For the text-containing cell, return its midpoint in [X, Y] coordinate format. 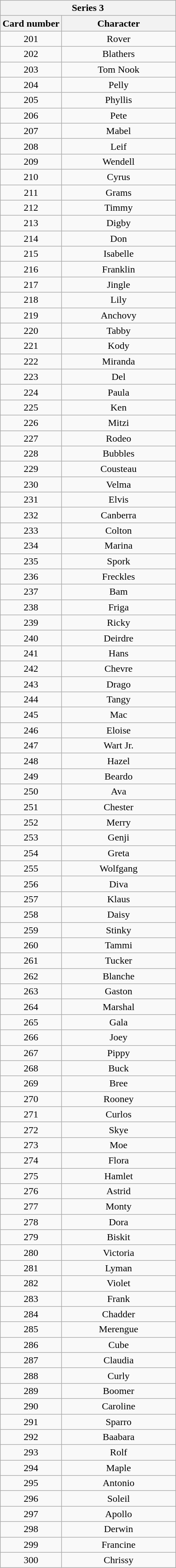
212 [31, 208]
Ricky [118, 623]
Moe [118, 1145]
Colton [118, 530]
Blathers [118, 54]
Jingle [118, 285]
280 [31, 1253]
296 [31, 1499]
Mabel [118, 131]
Buck [118, 1068]
223 [31, 377]
Tom Nook [118, 69]
Rover [118, 39]
Grams [118, 193]
Franklin [118, 269]
293 [31, 1453]
270 [31, 1099]
Wart Jr. [118, 746]
Chrissy [118, 1560]
Gala [118, 1022]
Drago [118, 684]
Dora [118, 1222]
222 [31, 361]
282 [31, 1283]
241 [31, 653]
240 [31, 638]
Marshal [118, 1007]
Pete [118, 115]
294 [31, 1468]
263 [31, 992]
Monty [118, 1207]
286 [31, 1345]
Spork [118, 561]
Boomer [118, 1391]
Ken [118, 407]
Miranda [118, 361]
292 [31, 1437]
254 [31, 853]
Series 3 [88, 8]
272 [31, 1130]
230 [31, 484]
217 [31, 285]
250 [31, 792]
Velma [118, 484]
291 [31, 1421]
243 [31, 684]
Character [118, 23]
Deirdre [118, 638]
207 [31, 131]
Leif [118, 146]
261 [31, 961]
224 [31, 392]
Cube [118, 1345]
Pippy [118, 1053]
216 [31, 269]
Frank [118, 1299]
Bubbles [118, 454]
275 [31, 1176]
Baabara [118, 1437]
298 [31, 1529]
Klaus [118, 899]
269 [31, 1084]
Tucker [118, 961]
252 [31, 822]
Daisy [118, 914]
300 [31, 1560]
Wendell [118, 161]
Joey [118, 1038]
Anchovy [118, 315]
Hamlet [118, 1176]
Sparro [118, 1421]
Astrid [118, 1191]
Tabby [118, 331]
Maple [118, 1468]
239 [31, 623]
Blanche [118, 976]
Merengue [118, 1329]
Caroline [118, 1406]
Lyman [118, 1268]
244 [31, 700]
Gaston [118, 992]
Friga [118, 607]
Mitzi [118, 423]
268 [31, 1068]
Beardo [118, 776]
273 [31, 1145]
Chadder [118, 1314]
209 [31, 161]
276 [31, 1191]
Paula [118, 392]
Eloise [118, 730]
Card number [31, 23]
237 [31, 592]
227 [31, 438]
278 [31, 1222]
277 [31, 1207]
220 [31, 331]
290 [31, 1406]
228 [31, 454]
Marina [118, 546]
284 [31, 1314]
Canberra [118, 515]
208 [31, 146]
236 [31, 576]
Rolf [118, 1453]
Lily [118, 300]
262 [31, 976]
257 [31, 899]
Cyrus [118, 177]
279 [31, 1237]
Biskit [118, 1237]
245 [31, 715]
Stinky [118, 930]
Curly [118, 1375]
267 [31, 1053]
274 [31, 1160]
Tammi [118, 945]
242 [31, 669]
265 [31, 1022]
Hazel [118, 761]
Digby [118, 223]
Antonio [118, 1483]
238 [31, 607]
Kody [118, 346]
Phyllis [118, 100]
289 [31, 1391]
Del [118, 377]
215 [31, 254]
201 [31, 39]
Skye [118, 1130]
247 [31, 746]
246 [31, 730]
Rodeo [118, 438]
233 [31, 530]
226 [31, 423]
Freckles [118, 576]
259 [31, 930]
211 [31, 193]
214 [31, 239]
206 [31, 115]
266 [31, 1038]
256 [31, 884]
219 [31, 315]
Merry [118, 822]
229 [31, 469]
Victoria [118, 1253]
204 [31, 85]
Pelly [118, 85]
225 [31, 407]
Chevre [118, 669]
Timmy [118, 208]
Violet [118, 1283]
203 [31, 69]
258 [31, 914]
Rooney [118, 1099]
231 [31, 500]
Greta [118, 853]
Hans [118, 653]
264 [31, 1007]
Mac [118, 715]
Bree [118, 1084]
295 [31, 1483]
Ava [118, 792]
Cousteau [118, 469]
Derwin [118, 1529]
253 [31, 838]
Diva [118, 884]
260 [31, 945]
Genji [118, 838]
205 [31, 100]
Soleil [118, 1499]
221 [31, 346]
Tangy [118, 700]
Apollo [118, 1514]
281 [31, 1268]
285 [31, 1329]
235 [31, 561]
251 [31, 807]
299 [31, 1545]
213 [31, 223]
Elvis [118, 500]
Francine [118, 1545]
288 [31, 1375]
255 [31, 868]
202 [31, 54]
Wolfgang [118, 868]
248 [31, 761]
283 [31, 1299]
218 [31, 300]
271 [31, 1114]
Curlos [118, 1114]
Bam [118, 592]
297 [31, 1514]
249 [31, 776]
Don [118, 239]
210 [31, 177]
234 [31, 546]
Claudia [118, 1360]
232 [31, 515]
287 [31, 1360]
Chester [118, 807]
Flora [118, 1160]
Isabelle [118, 254]
